Provide the [X, Y] coordinate of the cell's center where the given text is located.  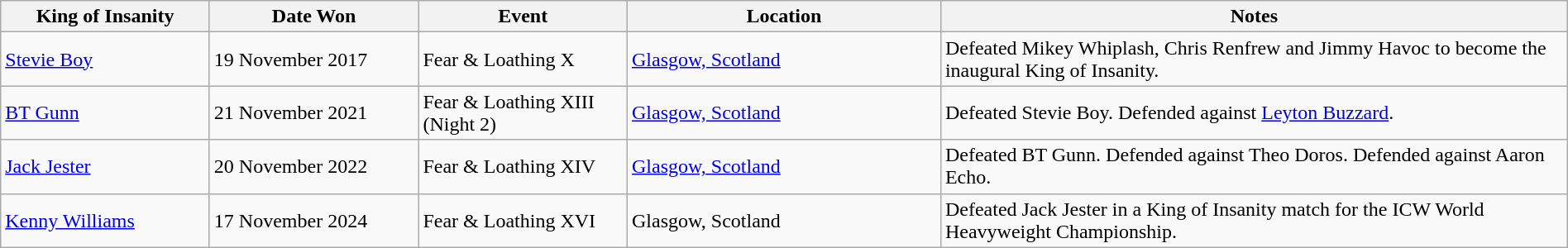
Event [523, 17]
Notes [1254, 17]
Defeated BT Gunn. Defended against Theo Doros. Defended against Aaron Echo. [1254, 167]
Location [784, 17]
King of Insanity [106, 17]
Defeated Stevie Boy. Defended against Leyton Buzzard. [1254, 112]
Fear & Loathing XIII (Night 2) [523, 112]
Defeated Mikey Whiplash, Chris Renfrew and Jimmy Havoc to become the inaugural King of Insanity. [1254, 60]
Defeated Jack Jester in a King of Insanity match for the ICW World Heavyweight Championship. [1254, 220]
BT Gunn [106, 112]
20 November 2022 [314, 167]
Kenny Williams [106, 220]
Fear & Loathing XVI [523, 220]
21 November 2021 [314, 112]
17 November 2024 [314, 220]
Stevie Boy [106, 60]
Jack Jester [106, 167]
Date Won [314, 17]
19 November 2017 [314, 60]
Fear & Loathing X [523, 60]
Fear & Loathing XIV [523, 167]
